Locate the cell with the specified text and output its [X, Y] center coordinate. 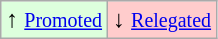
↑ Promoted [54, 20]
↓ Relegated [162, 20]
